Detect which cell encompasses the target text, then output its (x, y) center coordinate. 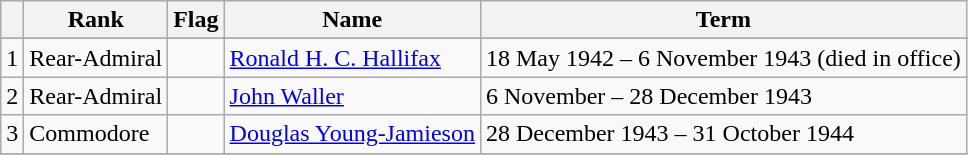
6 November – 28 December 1943 (723, 96)
18 May 1942 – 6 November 1943 (died in office) (723, 58)
Term (723, 20)
Douglas Young-Jamieson (352, 134)
Flag (196, 20)
Name (352, 20)
1 (12, 58)
Rank (96, 20)
John Waller (352, 96)
Ronald H. C. Hallifax (352, 58)
3 (12, 134)
Commodore (96, 134)
2 (12, 96)
28 December 1943 – 31 October 1944 (723, 134)
